Identify which cell holds the provided text, then report its [x, y] central coordinate. 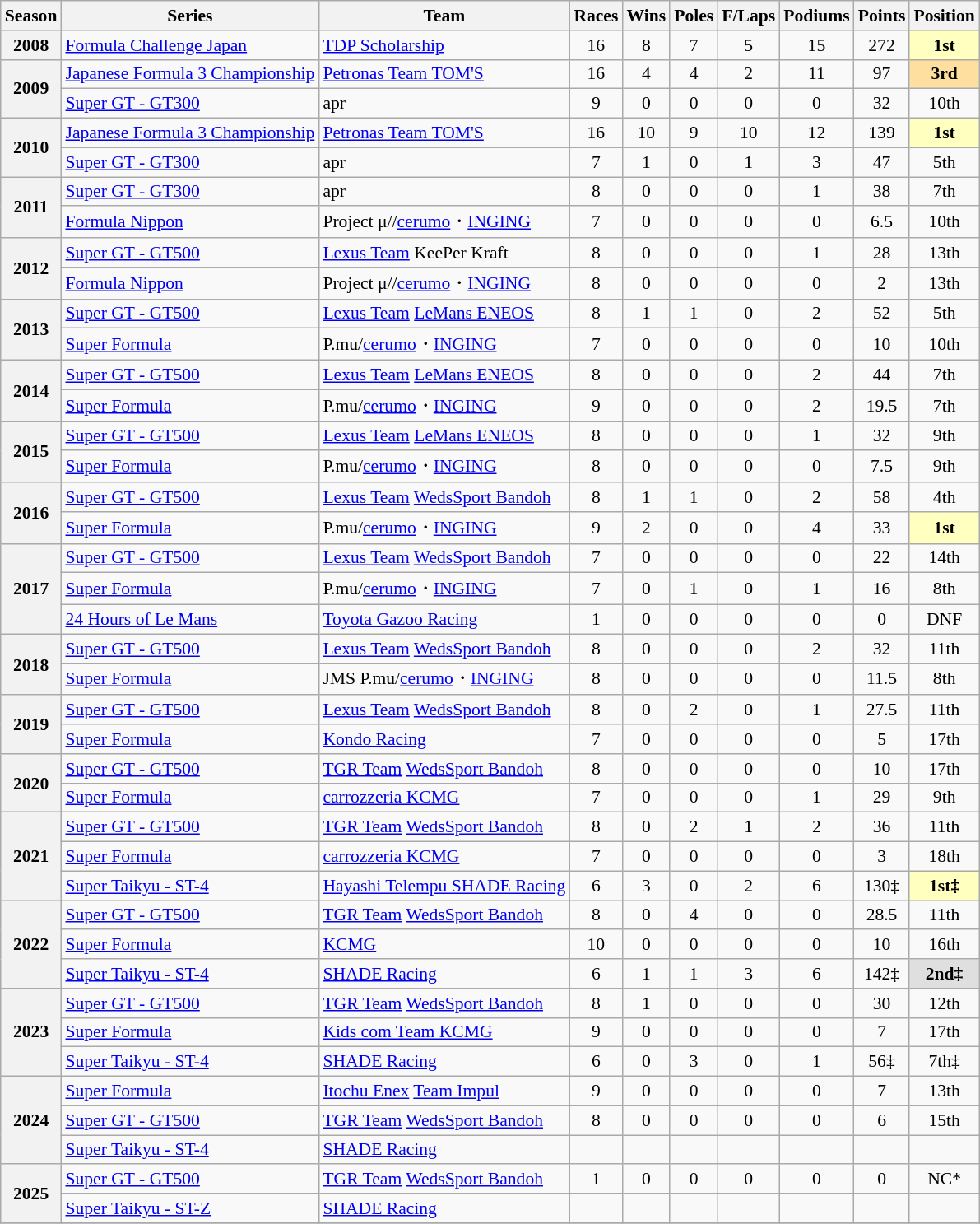
12 [816, 133]
Kids com Team KCMG [444, 1032]
29 [882, 798]
30 [882, 1003]
18th [944, 857]
52 [882, 314]
47 [882, 162]
56‡ [882, 1062]
2008 [31, 45]
Super Taikyu - ST-Z [189, 1208]
2012 [31, 268]
2009 [31, 89]
Team [444, 16]
11 [816, 74]
3rd [944, 74]
Itochu Enex Team Impul [444, 1091]
11.5 [882, 680]
4th [944, 497]
2018 [31, 664]
14th [944, 558]
24 Hours of Le Mans [189, 620]
Series [189, 16]
Kondo Racing [444, 739]
33 [882, 528]
2023 [31, 1032]
Lexus Team KeePer Kraft [444, 253]
Hayashi Telempu SHADE Racing [444, 886]
22 [882, 558]
97 [882, 74]
F/Laps [749, 16]
JMS P.mu/cerumo・INGING [444, 680]
Toyota Gazoo Racing [444, 620]
2016 [31, 513]
2024 [31, 1121]
2011 [31, 207]
2015 [31, 452]
2017 [31, 589]
44 [882, 375]
Formula Challenge Japan [189, 45]
2022 [31, 945]
Season [31, 16]
142‡ [882, 974]
36 [882, 827]
DNF [944, 620]
6.5 [882, 222]
2021 [31, 856]
130‡ [882, 886]
TDP Scholarship [444, 45]
7th‡ [944, 1062]
Points [882, 16]
27.5 [882, 710]
16th [944, 945]
15 [816, 45]
58 [882, 497]
2019 [31, 724]
38 [882, 192]
Poles [694, 16]
2013 [31, 329]
7.5 [882, 468]
KCMG [444, 945]
Wins [646, 16]
Races [596, 16]
Position [944, 16]
19.5 [882, 405]
28.5 [882, 915]
15th [944, 1120]
Podiums [816, 16]
2nd‡ [944, 974]
2010 [31, 148]
12th [944, 1003]
2025 [31, 1194]
2014 [31, 391]
139 [882, 133]
1st‡ [944, 886]
28 [882, 253]
272 [882, 45]
NC* [944, 1180]
2020 [31, 784]
